Find where the given text appears and provide that cell's center as (X, Y) coordinate. 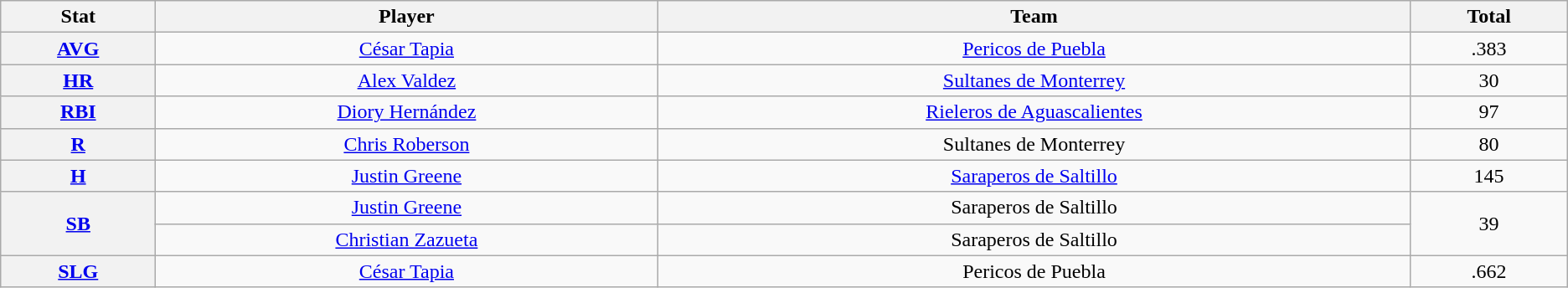
Stat (79, 17)
Rieleros de Aguascalientes (1034, 112)
HR (79, 80)
H (79, 176)
Alex Valdez (407, 80)
.662 (1489, 271)
.383 (1489, 49)
Player (407, 17)
39 (1489, 224)
AVG (79, 49)
Diory Hernández (407, 112)
80 (1489, 144)
R (79, 144)
Team (1034, 17)
SB (79, 224)
Total (1489, 17)
145 (1489, 176)
Christian Zazueta (407, 239)
Chris Roberson (407, 144)
97 (1489, 112)
RBI (79, 112)
SLG (79, 271)
30 (1489, 80)
